Locate the cell with the specified text and output its (x, y) center coordinate. 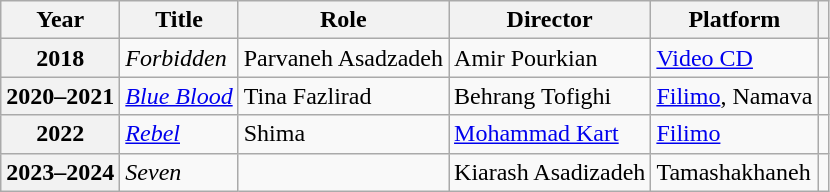
Seven (179, 172)
Mohammad Kart (550, 134)
Tina Fazlirad (343, 96)
2020–2021 (60, 96)
Director (550, 20)
Blue Blood (179, 96)
Video CD (734, 58)
Role (343, 20)
2022 (60, 134)
Amir Pourkian (550, 58)
Behrang Tofighi (550, 96)
Tamashakhaneh (734, 172)
2023–2024 (60, 172)
Filimo (734, 134)
Year (60, 20)
Shima (343, 134)
2018 (60, 58)
Platform (734, 20)
Rebel (179, 134)
Title (179, 20)
Filimo, Namava (734, 96)
Kiarash Asadizadeh (550, 172)
Parvaneh Asadzadeh (343, 58)
Forbidden (179, 58)
